From the cell containing the given text, extract its center point as (X, Y) coordinate. 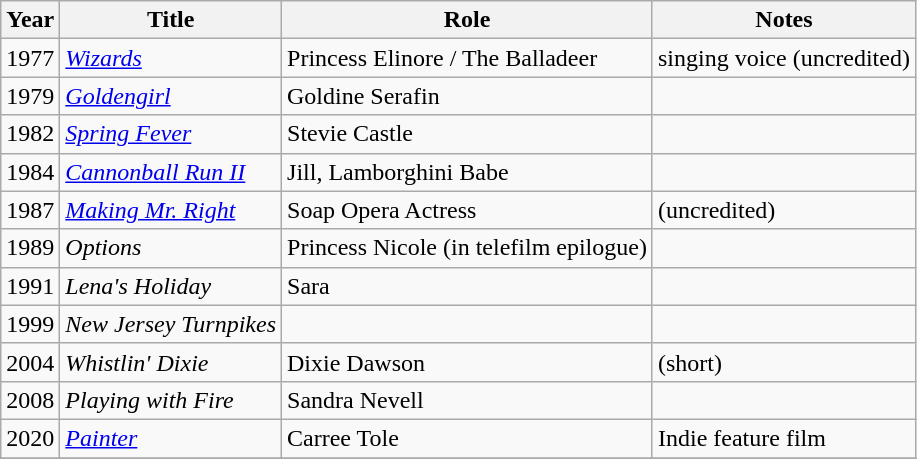
2020 (30, 438)
1984 (30, 172)
1991 (30, 286)
Carree Tole (468, 438)
(short) (784, 362)
Wizards (171, 58)
New Jersey Turnpikes (171, 324)
1999 (30, 324)
Sandra Nevell (468, 400)
Options (171, 248)
Dixie Dawson (468, 362)
Stevie Castle (468, 134)
Notes (784, 20)
Jill, Lamborghini Babe (468, 172)
Indie feature film (784, 438)
Cannonball Run II (171, 172)
Playing with Fire (171, 400)
Goldine Serafin (468, 96)
Title (171, 20)
(uncredited) (784, 210)
Whistlin' Dixie (171, 362)
2008 (30, 400)
singing voice (uncredited) (784, 58)
Spring Fever (171, 134)
Role (468, 20)
Year (30, 20)
1987 (30, 210)
2004 (30, 362)
Making Mr. Right (171, 210)
Soap Opera Actress (468, 210)
1977 (30, 58)
Lena's Holiday (171, 286)
Painter (171, 438)
1982 (30, 134)
Princess Nicole (in telefilm epilogue) (468, 248)
1979 (30, 96)
Goldengirl (171, 96)
1989 (30, 248)
Sara (468, 286)
Princess Elinore / The Balladeer (468, 58)
